Find where the given text appears and provide that cell's center as [x, y] coordinate. 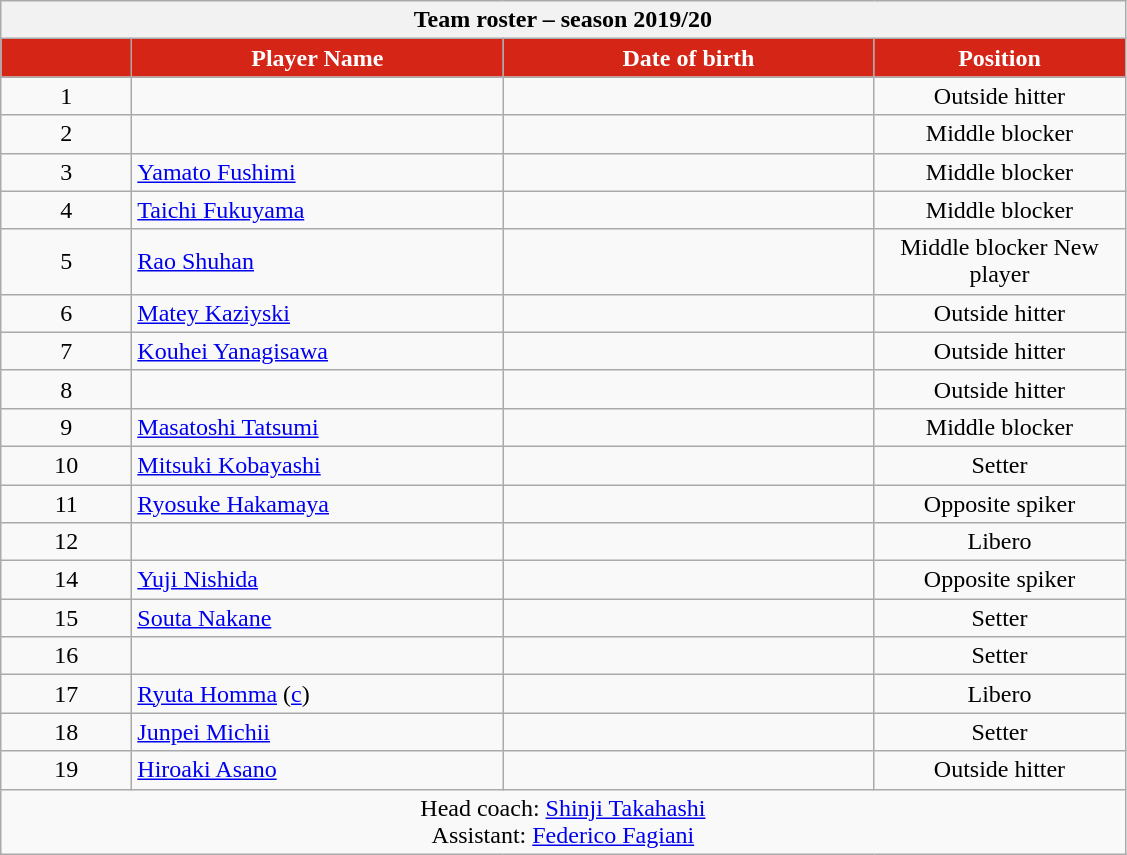
4 [66, 210]
Hiroaki Asano [318, 770]
14 [66, 580]
7 [66, 351]
Rao Shuhan [318, 262]
9 [66, 427]
Taichi Fukuyama [318, 210]
16 [66, 656]
Souta Nakane [318, 618]
Junpei Michii [318, 732]
15 [66, 618]
Masatoshi Tatsumi [318, 427]
11 [66, 503]
19 [66, 770]
Position [1000, 58]
Kouhei Yanagisawa [318, 351]
5 [66, 262]
8 [66, 389]
Yamato Fushimi [318, 172]
Player Name [318, 58]
17 [66, 694]
12 [66, 542]
Yuji Nishida [318, 580]
1 [66, 96]
10 [66, 465]
Matey Kaziyski [318, 313]
18 [66, 732]
Middle blocker New player [1000, 262]
Team roster – season 2019/20 [563, 20]
6 [66, 313]
Date of birth [688, 58]
3 [66, 172]
Ryuta Homma (c) [318, 694]
2 [66, 134]
Mitsuki Kobayashi [318, 465]
Head coach: Shinji TakahashiAssistant: Federico Fagiani [563, 822]
Ryosuke Hakamaya [318, 503]
